Locate the cell with the specified text and output its (x, y) center coordinate. 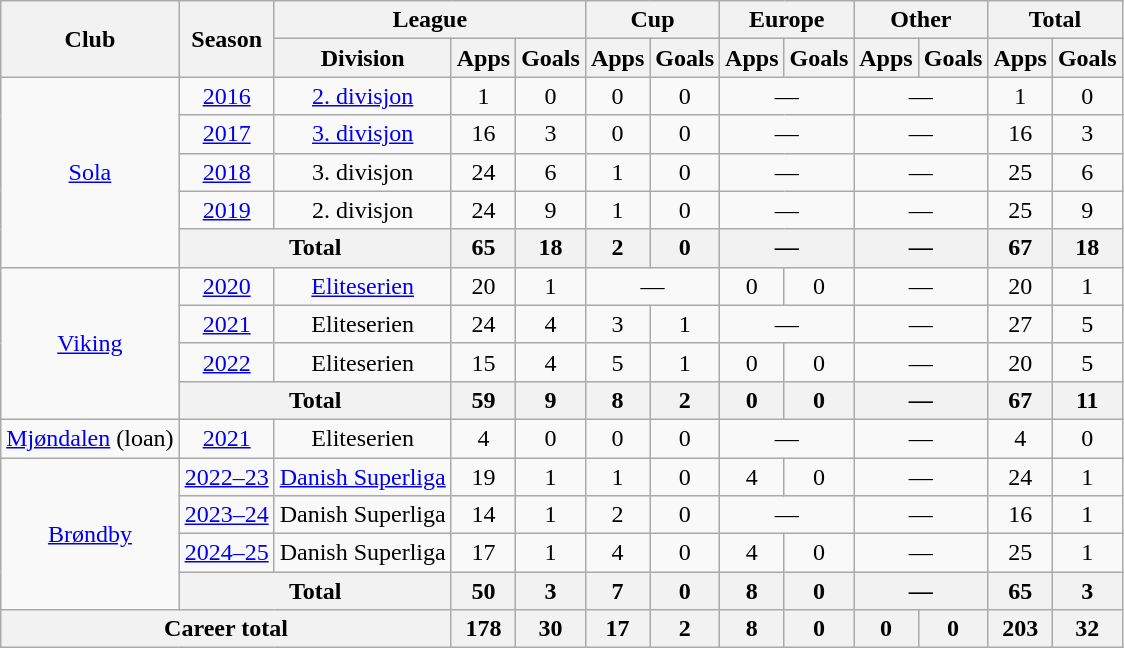
19 (483, 477)
203 (1020, 629)
Club (90, 39)
Mjøndalen (loan) (90, 438)
2016 (226, 96)
Season (226, 39)
2022 (226, 362)
Brøndby (90, 534)
Division (362, 58)
2023–24 (226, 515)
7 (617, 591)
Europe (787, 20)
Sola (90, 172)
2019 (226, 210)
2017 (226, 134)
27 (1020, 324)
50 (483, 591)
2024–25 (226, 553)
Other (921, 20)
32 (1087, 629)
15 (483, 362)
30 (551, 629)
Cup (652, 20)
178 (483, 629)
59 (483, 400)
11 (1087, 400)
14 (483, 515)
Viking (90, 343)
2022–23 (226, 477)
2020 (226, 286)
Career total (226, 629)
League (430, 20)
2018 (226, 172)
